Output the [x, y] coordinate of the center of the cell containing the given text.  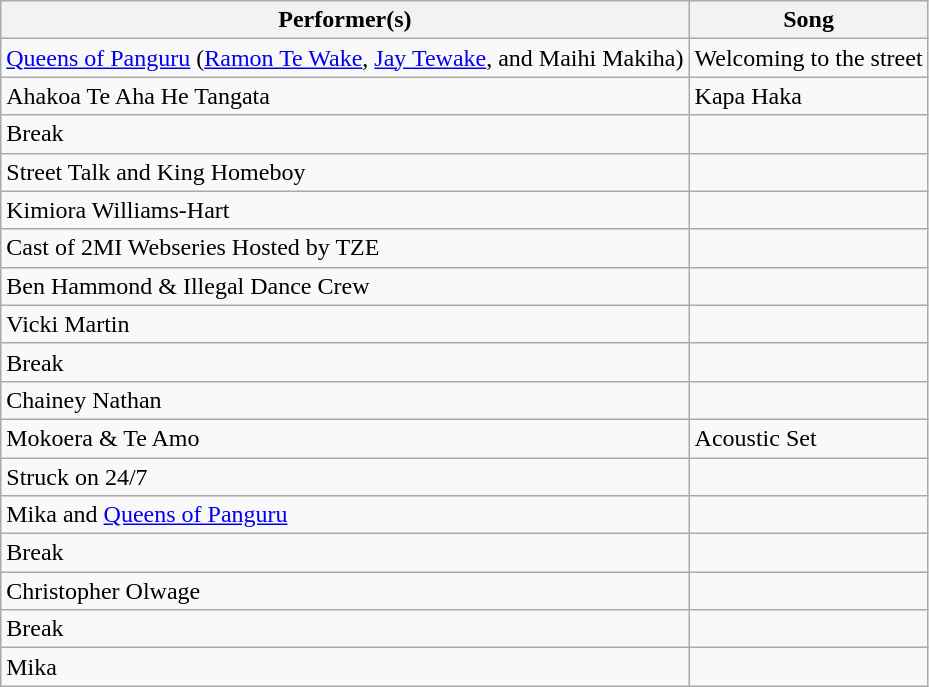
Christopher Olwage [345, 591]
Performer(s) [345, 20]
Chainey Nathan [345, 400]
Ben Hammond & Illegal Dance Crew [345, 286]
Mika [345, 667]
Ahakoa Te Aha He Tangata [345, 96]
Song [808, 20]
Mika and Queens of Panguru [345, 515]
Acoustic Set [808, 438]
Vicki Martin [345, 324]
Kapa Haka [808, 96]
Kimiora Williams-Hart [345, 210]
Street Talk and King Homeboy [345, 172]
Welcoming to the street [808, 58]
Queens of Panguru (Ramon Te Wake, Jay Tewake, and Maihi Makiha) [345, 58]
Mokoera & Te Amo [345, 438]
Struck on 24/7 [345, 477]
Cast of 2MI Webseries Hosted by TZE [345, 248]
